Identify which cell holds the provided text, then report its (X, Y) central coordinate. 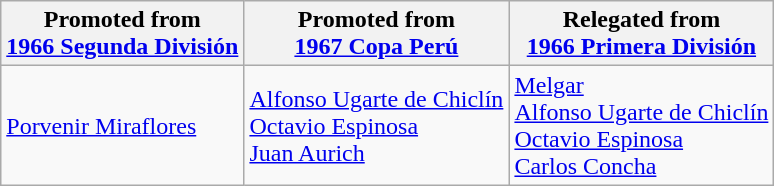
Alfonso Ugarte de Chiclín Octavio Espinosa Juan Aurich (376, 126)
Melgar Alfonso Ugarte de Chiclín Octavio Espinosa Carlos Concha (642, 126)
Porvenir Miraflores (122, 126)
Relegated from1966 Primera División (642, 34)
Promoted from1967 Copa Perú (376, 34)
Promoted from1966 Segunda División (122, 34)
